Find where the given text appears and provide that cell's center as (x, y) coordinate. 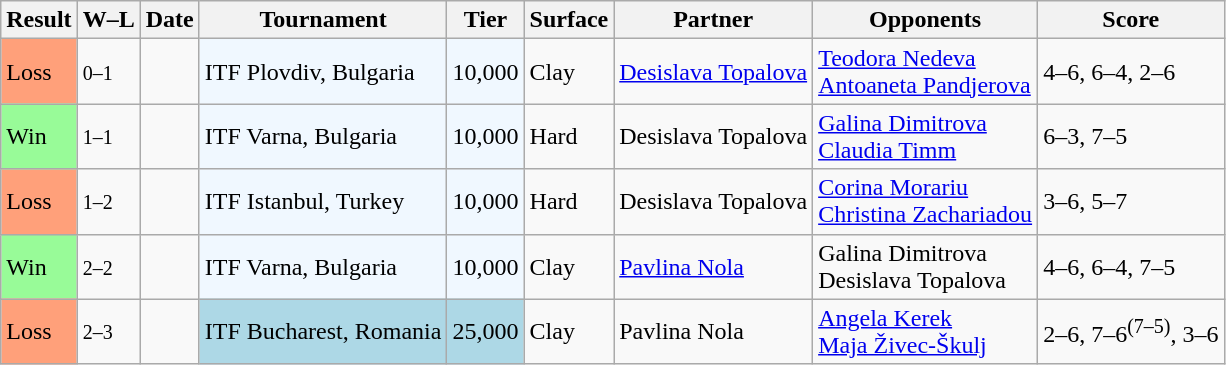
Corina Morariu Christina Zachariadou (926, 202)
2–3 (108, 332)
6–3, 7–5 (1131, 136)
4–6, 6–4, 7–5 (1131, 266)
Score (1131, 20)
1–1 (108, 136)
Tier (486, 20)
ITF Istanbul, Turkey (323, 202)
1–2 (108, 202)
Galina Dimitrova Claudia Timm (926, 136)
2–2 (108, 266)
W–L (108, 20)
3–6, 5–7 (1131, 202)
2–6, 7–6(7–5), 3–6 (1131, 332)
Teodora Nedeva Antoaneta Pandjerova (926, 72)
ITF Plovdiv, Bulgaria (323, 72)
Galina Dimitrova Desislava Topalova (926, 266)
Date (170, 20)
ITF Bucharest, Romania (323, 332)
25,000 (486, 332)
4–6, 6–4, 2–6 (1131, 72)
Angela Kerek Maja Živec-Škulj (926, 332)
Tournament (323, 20)
0–1 (108, 72)
Opponents (926, 20)
Surface (569, 20)
Result (39, 20)
Partner (714, 20)
